For the text-containing cell, return its midpoint in (X, Y) coordinate format. 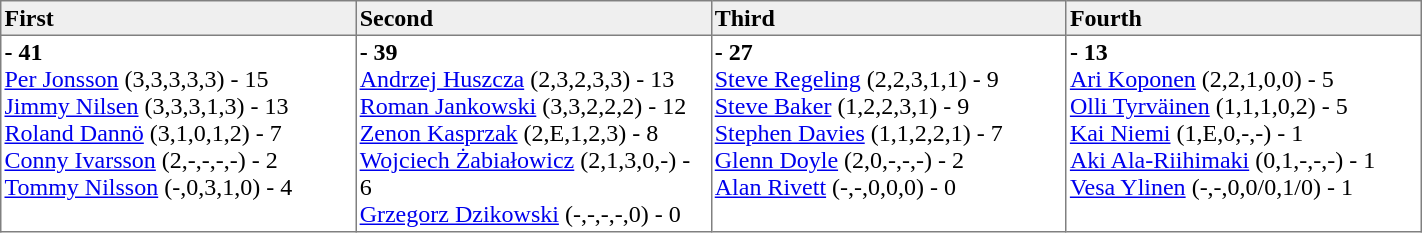
First (178, 18)
Third (888, 18)
- 27Steve Regeling (2,2,3,1,1) - 9 Steve Baker (1,2,2,3,1) - 9 Stephen Davies (1,1,2,2,1) - 7 Glenn Doyle (2,0,-,-,-) - 2 Alan Rivett (-,-,0,0,0) - 0 (888, 133)
Second (534, 18)
Fourth (1244, 18)
